For the text-containing cell, return its midpoint in (X, Y) coordinate format. 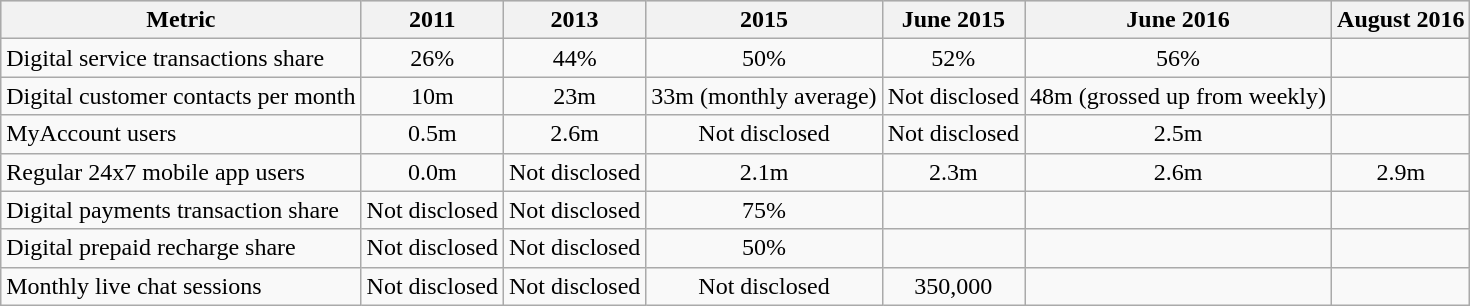
Metric (181, 20)
0.0m (432, 172)
2013 (574, 20)
Digital prepaid recharge share (181, 248)
Digital service transactions share (181, 58)
2.1m (764, 172)
52% (953, 58)
56% (1178, 58)
350,000 (953, 286)
44% (574, 58)
Digital payments transaction share (181, 210)
33m (monthly average) (764, 96)
0.5m (432, 134)
2011 (432, 20)
10m (432, 96)
August 2016 (1401, 20)
48m (grossed up from weekly) (1178, 96)
June 2016 (1178, 20)
Regular 24x7 mobile app users (181, 172)
Digital customer contacts per month (181, 96)
June 2015 (953, 20)
23m (574, 96)
2.5m (1178, 134)
75% (764, 210)
26% (432, 58)
MyAccount users (181, 134)
2.3m (953, 172)
2015 (764, 20)
2.9m (1401, 172)
Monthly live chat sessions (181, 286)
